Determine the (X, Y) coordinate at the center of the cell enclosing the given text.  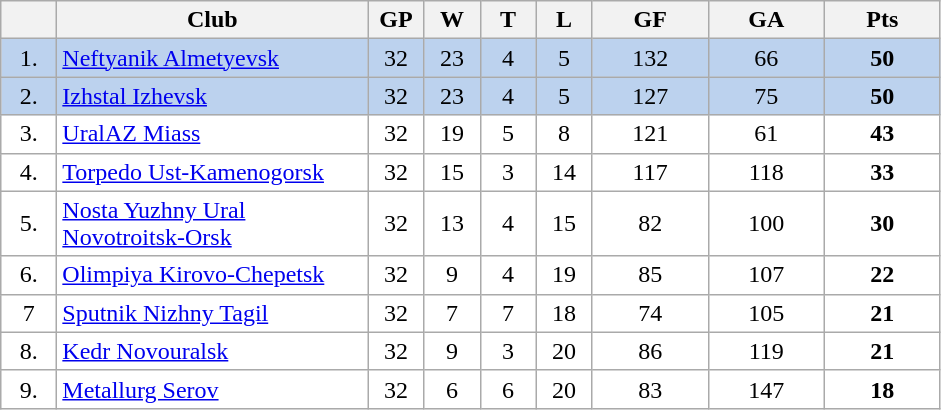
13 (452, 224)
86 (650, 351)
GF (650, 20)
30 (882, 224)
147 (766, 389)
1. (29, 58)
33 (882, 172)
Kedr Novouralsk (212, 351)
83 (650, 389)
75 (766, 96)
Metallurg Serov (212, 389)
L (564, 20)
Olimpiya Kirovo-Chepetsk (212, 275)
GP (396, 20)
Neftyanik Almetyevsk (212, 58)
43 (882, 134)
9. (29, 389)
5. (29, 224)
119 (766, 351)
GA (766, 20)
22 (882, 275)
14 (564, 172)
W (452, 20)
100 (766, 224)
107 (766, 275)
Club (212, 20)
8. (29, 351)
105 (766, 313)
UralAZ Miass (212, 134)
66 (766, 58)
132 (650, 58)
74 (650, 313)
T (508, 20)
117 (650, 172)
Torpedo Ust-Kamenogorsk (212, 172)
4. (29, 172)
61 (766, 134)
2. (29, 96)
8 (564, 134)
Sputnik Nizhny Tagil (212, 313)
Izhstal Izhevsk (212, 96)
118 (766, 172)
3. (29, 134)
Nosta Yuzhny Ural Novotroitsk-Orsk (212, 224)
6. (29, 275)
85 (650, 275)
82 (650, 224)
121 (650, 134)
Pts (882, 20)
127 (650, 96)
